Extract the (x, y) coordinate from the center of the cell holding the provided text.  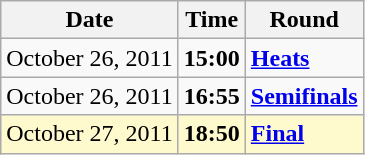
16:55 (212, 96)
Heats (304, 58)
Round (304, 20)
Semifinals (304, 96)
October 27, 2011 (90, 134)
15:00 (212, 58)
18:50 (212, 134)
Date (90, 20)
Final (304, 134)
Time (212, 20)
